Search for the cell housing the specified text and yield its [x, y] center coordinate. 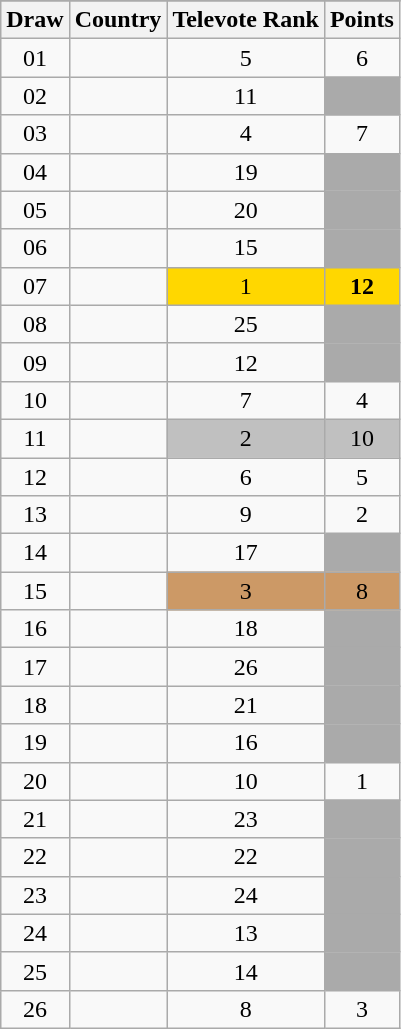
02 [35, 96]
07 [35, 286]
04 [35, 172]
05 [35, 210]
9 [246, 515]
Televote Rank [246, 20]
06 [35, 248]
03 [35, 134]
Points [362, 20]
09 [35, 362]
01 [35, 58]
08 [35, 324]
Draw [35, 20]
Country [118, 20]
